Find where the given text appears and provide that cell's center as [X, Y] coordinate. 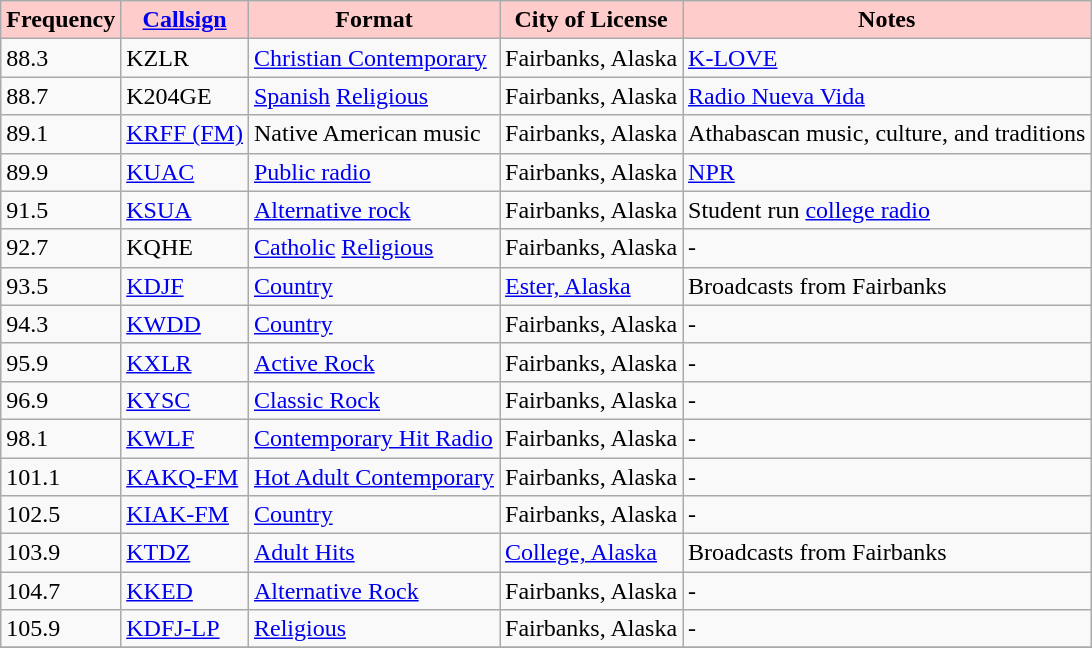
88.7 [61, 96]
KKED [185, 591]
KDJF [185, 286]
KZLR [185, 58]
Active Rock [374, 362]
KXLR [185, 362]
Public radio [374, 172]
Spanish Religious [374, 96]
KIAK-FM [185, 515]
Student run college radio [887, 210]
105.9 [61, 629]
KYSC [185, 400]
K204GE [185, 96]
89.1 [61, 134]
KDFJ-LP [185, 629]
Hot Adult Contemporary [374, 477]
KQHE [185, 248]
Catholic Religious [374, 248]
91.5 [61, 210]
KRFF (FM) [185, 134]
101.1 [61, 477]
NPR [887, 172]
Christian Contemporary [374, 58]
KSUA [185, 210]
Athabascan music, culture, and traditions [887, 134]
96.9 [61, 400]
College, Alaska [592, 553]
K-LOVE [887, 58]
Alternative Rock [374, 591]
KWDD [185, 324]
Native American music [374, 134]
103.9 [61, 553]
Alternative rock [374, 210]
104.7 [61, 591]
Format [374, 20]
92.7 [61, 248]
Callsign [185, 20]
102.5 [61, 515]
Religious [374, 629]
KWLF [185, 438]
Adult Hits [374, 553]
Radio Nueva Vida [887, 96]
KTDZ [185, 553]
City of License [592, 20]
98.1 [61, 438]
Notes [887, 20]
93.5 [61, 286]
KUAC [185, 172]
95.9 [61, 362]
Classic Rock [374, 400]
89.9 [61, 172]
Contemporary Hit Radio [374, 438]
94.3 [61, 324]
Frequency [61, 20]
88.3 [61, 58]
KAKQ-FM [185, 477]
Ester, Alaska [592, 286]
